Identify which cell holds the provided text, then report its [x, y] central coordinate. 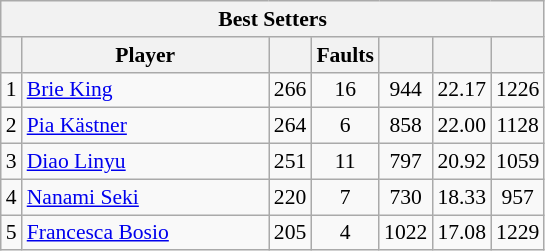
Faults [345, 55]
957 [518, 197]
3 [12, 162]
7 [345, 197]
Francesca Bosio [146, 233]
Player [146, 55]
17.08 [462, 233]
797 [406, 162]
Best Setters [273, 19]
264 [290, 126]
251 [290, 162]
1 [12, 90]
1022 [406, 233]
730 [406, 197]
22.00 [462, 126]
1128 [518, 126]
11 [345, 162]
1226 [518, 90]
22.17 [462, 90]
944 [406, 90]
858 [406, 126]
Nanami Seki [146, 197]
5 [12, 233]
266 [290, 90]
1229 [518, 233]
18.33 [462, 197]
Diao Linyu [146, 162]
16 [345, 90]
6 [345, 126]
20.92 [462, 162]
2 [12, 126]
220 [290, 197]
205 [290, 233]
Pia Kästner [146, 126]
Brie King [146, 90]
1059 [518, 162]
